From the cell containing the given text, extract its center point as [X, Y] coordinate. 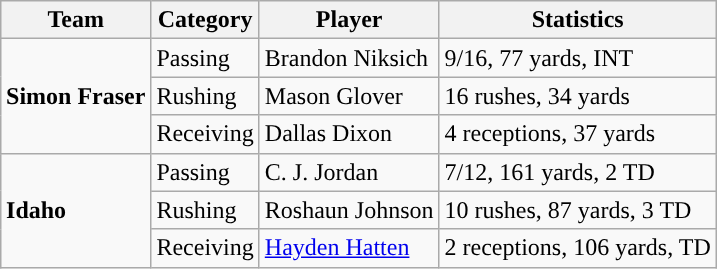
Idaho [76, 210]
Mason Glover [349, 96]
7/12, 161 yards, 2 TD [578, 172]
4 receptions, 37 yards [578, 134]
Player [349, 20]
Roshaun Johnson [349, 210]
Team [76, 20]
Category [205, 20]
10 rushes, 87 yards, 3 TD [578, 210]
Hayden Hatten [349, 248]
2 receptions, 106 yards, TD [578, 248]
Simon Fraser [76, 96]
C. J. Jordan [349, 172]
16 rushes, 34 yards [578, 96]
Brandon Niksich [349, 58]
Statistics [578, 20]
9/16, 77 yards, INT [578, 58]
Dallas Dixon [349, 134]
